Scan for the cell matching the given text and deliver its (X, Y) coordinate at center. 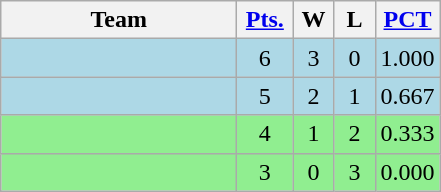
4 (265, 134)
1.000 (408, 58)
0.000 (408, 172)
5 (265, 96)
Pts. (265, 20)
Team (119, 20)
6 (265, 58)
PCT (408, 20)
0.333 (408, 134)
L (354, 20)
W (314, 20)
0.667 (408, 96)
